Scan for the cell matching the given text and deliver its (x, y) coordinate at center. 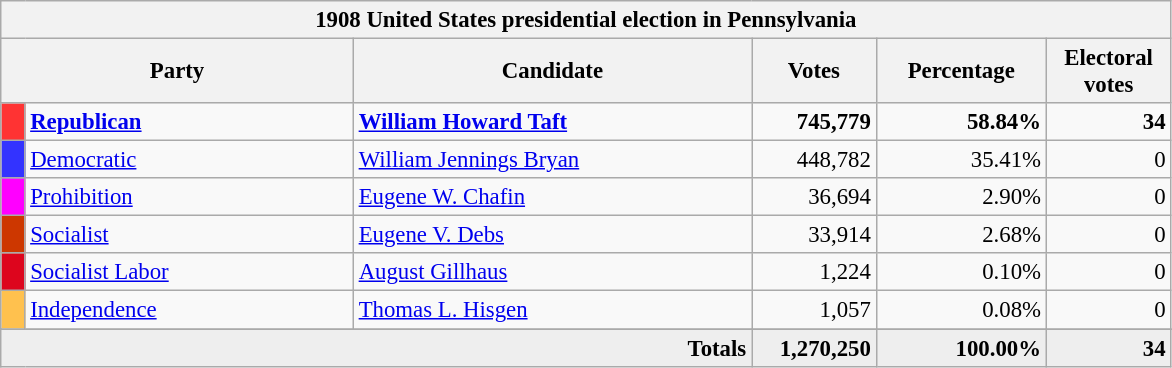
1,270,250 (814, 348)
Eugene W. Chafin (552, 197)
Socialist Labor (189, 273)
Thomas L. Hisgen (552, 310)
Totals (376, 348)
36,694 (814, 197)
1908 United States presidential election in Pennsylvania (586, 20)
Electoral votes (1108, 72)
Votes (814, 72)
Socialist (189, 235)
0.10% (961, 273)
745,779 (814, 122)
2.68% (961, 235)
Democratic (189, 160)
Republican (189, 122)
100.00% (961, 348)
Independence (189, 310)
33,914 (814, 235)
1,057 (814, 310)
Prohibition (189, 197)
1,224 (814, 273)
Party (178, 72)
Percentage (961, 72)
35.41% (961, 160)
Candidate (552, 72)
0.08% (961, 310)
August Gillhaus (552, 273)
2.90% (961, 197)
58.84% (961, 122)
William Jennings Bryan (552, 160)
Eugene V. Debs (552, 235)
William Howard Taft (552, 122)
448,782 (814, 160)
